Pinpoint the cell where the given text exists, returning its (x, y) midpoint coordinate. 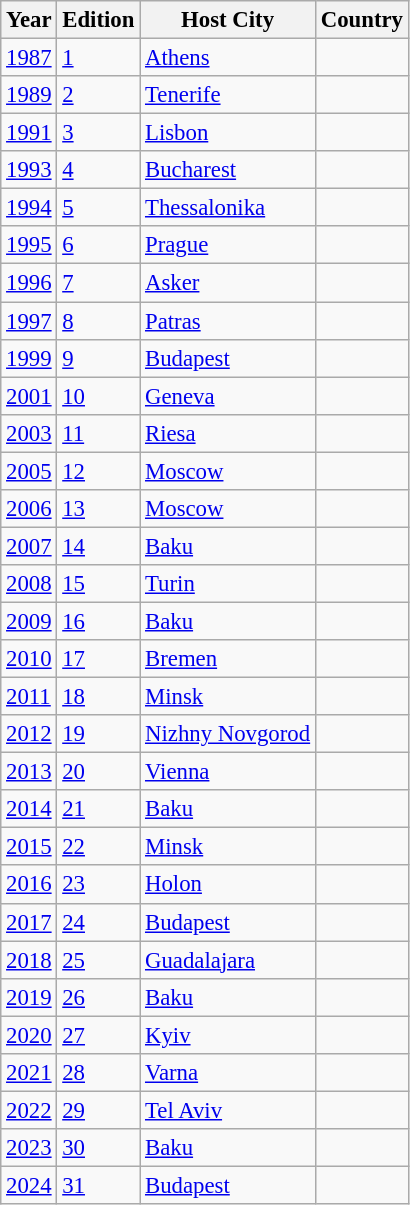
19 (98, 734)
Turin (228, 584)
2008 (29, 584)
Tel Aviv (228, 1110)
Vienna (228, 772)
2016 (29, 885)
2 (98, 95)
2014 (29, 809)
2006 (29, 509)
Nizhny Novgorod (228, 734)
Thessalonika (228, 208)
Asker (228, 283)
17 (98, 659)
4 (98, 170)
8 (98, 321)
Patras (228, 321)
2012 (29, 734)
1 (98, 58)
2019 (29, 997)
3 (98, 133)
10 (98, 396)
Country (362, 20)
14 (98, 546)
22 (98, 847)
Geneva (228, 396)
Bremen (228, 659)
15 (98, 584)
2017 (29, 922)
1996 (29, 283)
24 (98, 922)
1987 (29, 58)
2015 (29, 847)
2011 (29, 697)
2023 (29, 1148)
20 (98, 772)
Host City (228, 20)
13 (98, 509)
1999 (29, 358)
18 (98, 697)
30 (98, 1148)
Tenerife (228, 95)
2010 (29, 659)
1994 (29, 208)
2022 (29, 1110)
7 (98, 283)
21 (98, 809)
26 (98, 997)
16 (98, 621)
9 (98, 358)
25 (98, 960)
2009 (29, 621)
6 (98, 245)
Prague (228, 245)
31 (98, 1185)
28 (98, 1073)
2024 (29, 1185)
1993 (29, 170)
2020 (29, 1035)
2007 (29, 546)
Edition (98, 20)
2005 (29, 471)
2003 (29, 433)
Varna (228, 1073)
27 (98, 1035)
2021 (29, 1073)
23 (98, 885)
Year (29, 20)
2018 (29, 960)
29 (98, 1110)
5 (98, 208)
Lisbon (228, 133)
2013 (29, 772)
Bucharest (228, 170)
1997 (29, 321)
Guadalajara (228, 960)
Holon (228, 885)
12 (98, 471)
1995 (29, 245)
Riesa (228, 433)
1991 (29, 133)
Kyiv (228, 1035)
Athens (228, 58)
1989 (29, 95)
11 (98, 433)
2001 (29, 396)
